Identify which cell holds the provided text, then report its [x, y] central coordinate. 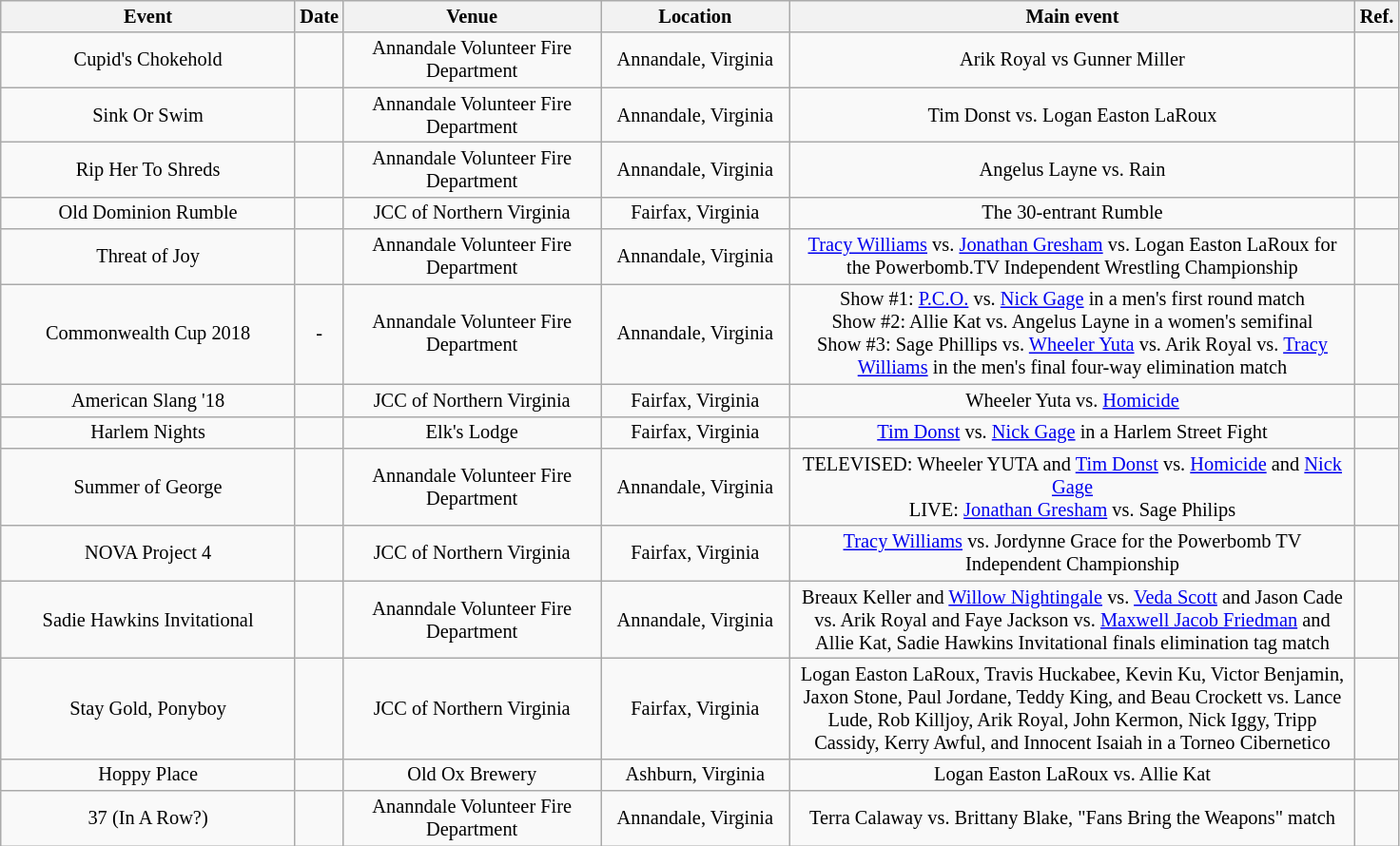
Arik Royal vs Gunner Miller [1073, 60]
Tracy Williams vs. Jonathan Gresham vs. Logan Easton LaRoux for the Powerbomb.TV Independent Wrestling Championship [1073, 257]
Tim Donst vs. Logan Easton LaRoux [1073, 115]
Tim Donst vs. Nick Gage in a Harlem Street Fight [1073, 433]
Hoppy Place [148, 775]
Rip Her To Shreds [148, 169]
Harlem Nights [148, 433]
Cupid's Chokehold [148, 60]
Terra Calaway vs. Brittany Blake, "Fans Bring the Weapons" match [1073, 818]
Sadie Hawkins Invitational [148, 620]
Commonwealth Cup 2018 [148, 334]
37 (In A Row?) [148, 818]
- [319, 334]
Sink Or Swim [148, 115]
Ref. [1377, 16]
TELEVISED: Wheeler YUTA and Tim Donst vs. Homicide and Nick GageLIVE: Jonathan Gresham vs. Sage Philips [1073, 487]
Old Dominion Rumble [148, 213]
NOVA Project 4 [148, 553]
Threat of Joy [148, 257]
Elk's Lodge [472, 433]
Tracy Williams vs. Jordynne Grace for the Powerbomb TV Independent Championship [1073, 553]
Logan Easton LaRoux vs. Allie Kat [1073, 775]
Ashburn, Virginia [696, 775]
Summer of George [148, 487]
The 30-entrant Rumble [1073, 213]
Wheeler Yuta vs. Homicide [1073, 400]
Date [319, 16]
Old Ox Brewery [472, 775]
Angelus Layne vs. Rain [1073, 169]
Event [148, 16]
Venue [472, 16]
Stay Gold, Ponyboy [148, 708]
American Slang '18 [148, 400]
Location [696, 16]
Main event [1073, 16]
